Extract the (x, y) coordinate from the center of the cell holding the provided text.  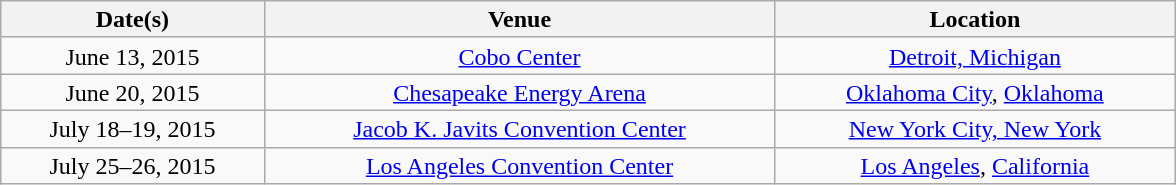
Oklahoma City, Oklahoma (975, 92)
Location (975, 20)
July 25–26, 2015 (132, 166)
New York City, New York (975, 128)
Detroit, Michigan (975, 56)
Date(s) (132, 20)
Venue (520, 20)
Chesapeake Energy Arena (520, 92)
Cobo Center (520, 56)
June 13, 2015 (132, 56)
June 20, 2015 (132, 92)
Los Angeles Convention Center (520, 166)
Los Angeles, California (975, 166)
July 18–19, 2015 (132, 128)
Jacob K. Javits Convention Center (520, 128)
